From the cell containing the given text, extract its center point as (x, y) coordinate. 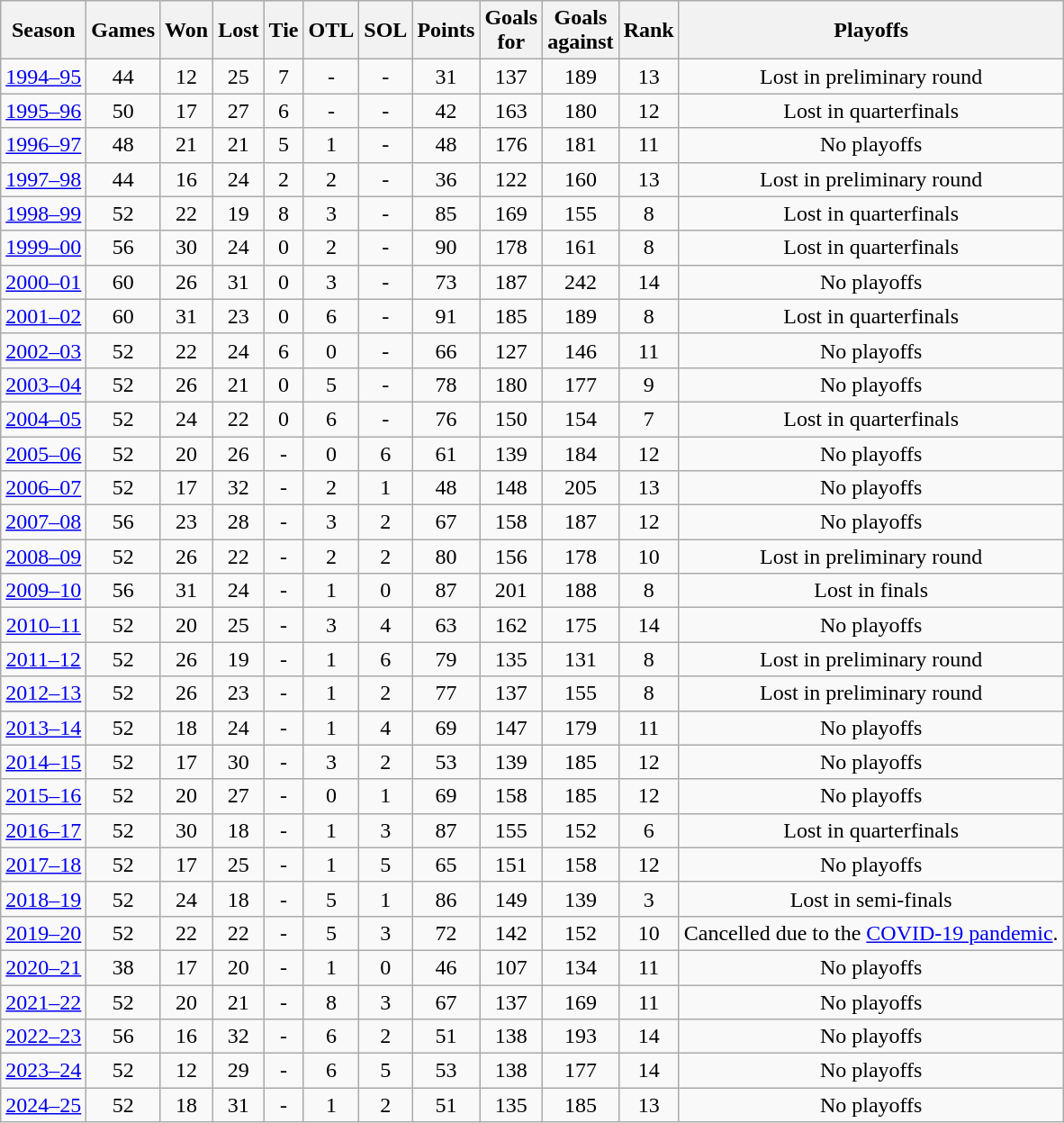
2014–15 (43, 762)
142 (511, 933)
201 (511, 591)
Goalsfor (511, 31)
162 (511, 625)
148 (511, 488)
1998–99 (43, 213)
127 (511, 350)
2021–22 (43, 1002)
107 (511, 967)
154 (581, 419)
Season (43, 31)
147 (511, 728)
242 (581, 282)
1996–97 (43, 145)
Rank (648, 31)
2011–12 (43, 659)
91 (446, 316)
2003–04 (43, 385)
61 (446, 453)
134 (581, 967)
156 (511, 557)
9 (648, 385)
2016–17 (43, 830)
OTL (331, 31)
2012–13 (43, 693)
2009–10 (43, 591)
131 (581, 659)
2005–06 (43, 453)
42 (446, 111)
2019–20 (43, 933)
188 (581, 591)
2015–16 (43, 796)
160 (581, 179)
2010–11 (43, 625)
149 (511, 899)
150 (511, 419)
151 (511, 865)
1994–95 (43, 77)
50 (123, 111)
72 (446, 933)
193 (581, 1037)
181 (581, 145)
Lost in finals (871, 591)
1999–00 (43, 248)
2008–09 (43, 557)
28 (239, 522)
65 (446, 865)
122 (511, 179)
176 (511, 145)
184 (581, 453)
Lost (239, 31)
2004–05 (43, 419)
79 (446, 659)
63 (446, 625)
66 (446, 350)
146 (581, 350)
2006–07 (43, 488)
2001–02 (43, 316)
1997–98 (43, 179)
Lost in semi-finals (871, 899)
38 (123, 967)
80 (446, 557)
2000–01 (43, 282)
179 (581, 728)
161 (581, 248)
2002–03 (43, 350)
77 (446, 693)
163 (511, 111)
Goalsagainst (581, 31)
1995–96 (43, 111)
Games (123, 31)
2022–23 (43, 1037)
2007–08 (43, 522)
205 (581, 488)
Won (187, 31)
2018–19 (43, 899)
76 (446, 419)
36 (446, 179)
2013–14 (43, 728)
175 (581, 625)
86 (446, 899)
2023–24 (43, 1071)
2017–18 (43, 865)
Playoffs (871, 31)
90 (446, 248)
Cancelled due to the COVID-19 pandemic. (871, 933)
2024–25 (43, 1105)
2020–21 (43, 967)
SOL (385, 31)
Points (446, 31)
78 (446, 385)
29 (239, 1071)
73 (446, 282)
85 (446, 213)
Tie (284, 31)
46 (446, 967)
